Return the (X, Y) coordinate for the center point of the cell that contains the specified text.  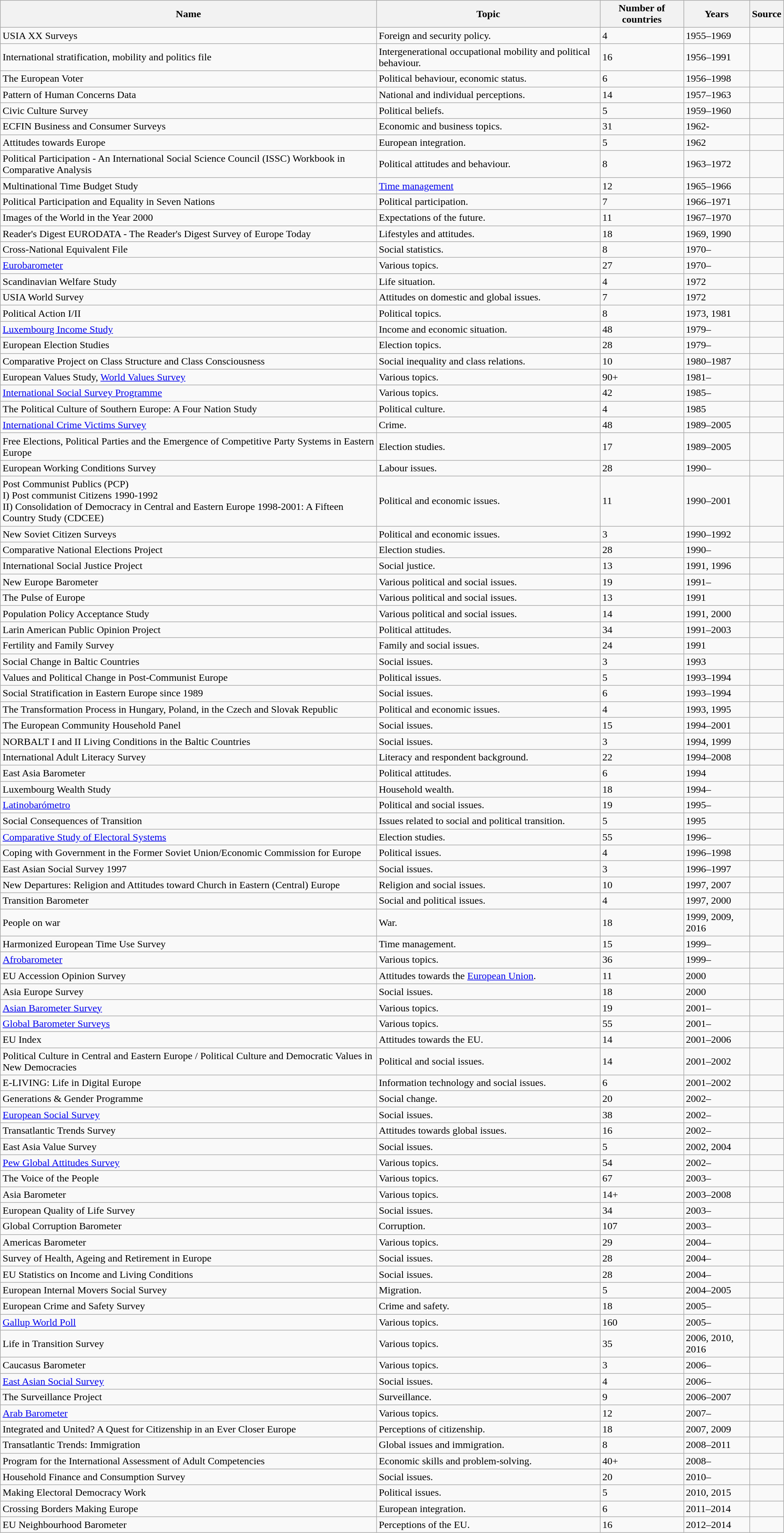
9 (642, 1397)
1973, 1981 (717, 313)
1994–2008 (717, 757)
Caucasus Barometer (188, 1365)
2010, 2015 (717, 1493)
Crime. (488, 425)
Global issues and immigration. (488, 1445)
1995 (717, 821)
International stratification, mobility and politics file (188, 57)
107 (642, 1226)
The European Community Household Panel (188, 725)
Literacy and respondent background. (488, 757)
The European Voter (188, 79)
Global Barometer Surveys (188, 1024)
Transition Barometer (188, 901)
1990–1992 (717, 534)
New Europe Barometer (188, 582)
1999, 2009, 2016 (717, 923)
1996–1998 (717, 853)
Eurobarometer (188, 266)
Economic and business topics. (488, 127)
European Social Survey (188, 1115)
1980–1987 (717, 361)
Integrated and United? A Quest for Citizenship in an Ever Closer Europe (188, 1429)
International Crime Victims Survey (188, 425)
EU Statistics on Income and Living Conditions (188, 1274)
Election topics. (488, 345)
International Social Justice Project (188, 566)
Scandinavian Welfare Study (188, 282)
38 (642, 1115)
New Soviet Citizen Surveys (188, 534)
Social inequality and class relations. (488, 361)
Political Action I/II (188, 313)
1969, 1990 (717, 233)
2007– (717, 1413)
Time management (488, 186)
ECFIN Business and Consumer Surveys (188, 127)
1985– (717, 393)
Life in Transition Survey (188, 1344)
New Departures: Religion and Attitudes toward Church in Eastern (Central) Europe (188, 885)
Coping with Government in the Former Soviet Union/Economic Commission for Europe (188, 853)
Transatlantic Trends Survey (188, 1131)
1981– (717, 377)
1991, 2000 (717, 614)
1993, 1995 (717, 709)
Surveillance. (488, 1397)
Images of the World in the Year 2000 (188, 217)
EU Index (188, 1039)
160 (642, 1322)
The Transformation Process in Hungary, Poland, in the Czech and Slovak Republic (188, 709)
Years (717, 14)
1955–1969 (717, 36)
Crime and safety. (488, 1306)
Arab Barometer (188, 1413)
Time management. (488, 944)
17 (642, 447)
Corruption. (488, 1226)
2006, 2010, 2016 (717, 1344)
Transatlantic Trends: Immigration (188, 1445)
Household wealth. (488, 789)
2007, 2009 (717, 1429)
1996– (717, 837)
Political behaviour, economic status. (488, 79)
Asian Barometer Survey (188, 1008)
1965–1966 (717, 186)
Political attitudes and behaviour. (488, 164)
1967–1970 (717, 217)
Making Electoral Democracy Work (188, 1493)
1956–1998 (717, 79)
1993 (717, 662)
East Asia Barometer (188, 773)
Labour issues. (488, 468)
Pew Global Attitudes Survey (188, 1163)
Family and social issues. (488, 646)
Issues related to social and political transition. (488, 821)
1995– (717, 805)
1997, 2007 (717, 885)
Americas Barometer (188, 1242)
Foreign and security policy. (488, 36)
People on war (188, 923)
Topic (488, 14)
Attitudes towards the European Union. (488, 976)
1994– (717, 789)
1996–1997 (717, 869)
Civic Culture Survey (188, 111)
Luxembourg Wealth Study (188, 789)
War. (488, 923)
Crossing Borders Making Europe (188, 1509)
90+ (642, 377)
NORBALT I and II Living Conditions in the Baltic Countries (188, 741)
Social Change in Baltic Countries (188, 662)
European Values Study, World Values Survey (188, 377)
Information technology and social issues. (488, 1083)
Household Finance and Consumption Survey (188, 1477)
1966–1971 (717, 202)
European Election Studies (188, 345)
Political participation. (488, 202)
European Working Conditions Survey (188, 468)
1994, 1999 (717, 741)
The Voice of the People (188, 1179)
USIA XX Surveys (188, 36)
European Quality of Life Survey (188, 1210)
Expectations of the future. (488, 217)
International Adult Literacy Survey (188, 757)
Values and Political Change in Post-Communist Europe (188, 677)
Comparative National Elections Project (188, 550)
The Surveillance Project (188, 1397)
East Asia Value Survey (188, 1147)
Political beliefs. (488, 111)
Attitudes on domestic and global issues. (488, 297)
Afrobarometer (188, 960)
24 (642, 646)
Latinobarómetro (188, 805)
East Asian Social Survey 1997 (188, 869)
Economic skills and problem-solving. (488, 1461)
Life situation. (488, 282)
Population Policy Acceptance Study (188, 614)
2003–2008 (717, 1194)
EU Neighbourhood Barometer (188, 1525)
E-LIVING: Life in Digital Europe (188, 1083)
29 (642, 1242)
Generations & Gender Programme (188, 1099)
1994–2001 (717, 725)
The Political Culture of Southern Europe: A Four Nation Study (188, 409)
1990–2001 (717, 501)
Income and economic situation. (488, 329)
2008– (717, 1461)
Gallup World Poll (188, 1322)
Cross-National Equivalent File (188, 250)
2008–2011 (717, 1445)
2011–2014 (717, 1509)
22 (642, 757)
Intergenerational occupational mobility and political behaviour. (488, 57)
27 (642, 266)
2010– (717, 1477)
1994 (717, 773)
31 (642, 127)
Reader's Digest EURODATA - The Reader's Digest Survey of Europe Today (188, 233)
36 (642, 960)
East Asian Social Survey (188, 1381)
1962- (717, 127)
Attitudes towards global issues. (488, 1131)
Program for the International Assessment of Adult Competencies (188, 1461)
Attitudes towards Europe (188, 142)
Comparative Study of Electoral Systems (188, 837)
Social statistics. (488, 250)
Source (766, 14)
Social Stratification in Eastern Europe since 1989 (188, 693)
Multinational Time Budget Study (188, 186)
2002, 2004 (717, 1147)
The Pulse of Europe (188, 598)
1962 (717, 142)
Luxembourg Income Study (188, 329)
Social and political issues. (488, 901)
European Internal Movers Social Survey (188, 1290)
35 (642, 1344)
Social justice. (488, 566)
1963–1972 (717, 164)
Political Participation - An International Social Science Council (ISSC) Workbook in Comparative Analysis (188, 164)
1959–1960 (717, 111)
International Social Survey Programme (188, 393)
1991– (717, 582)
Social change. (488, 1099)
Political topics. (488, 313)
2006–2007 (717, 1397)
Perceptions of citizenship. (488, 1429)
Attitudes towards the EU. (488, 1039)
1957–1963 (717, 95)
Migration. (488, 1290)
Asia Europe Survey (188, 992)
Social Consequences of Transition (188, 821)
Larin American Public Opinion Project (188, 630)
Free Elections, Political Parties and the Emergence of Competitive Party Systems in Eastern Europe (188, 447)
67 (642, 1179)
Name (188, 14)
1985 (717, 409)
USIA World Survey (188, 297)
Asia Barometer (188, 1194)
1997, 2000 (717, 901)
Political Participation and Equality in Seven Nations (188, 202)
42 (642, 393)
14+ (642, 1194)
Pattern of Human Concerns Data (188, 95)
40+ (642, 1461)
National and individual perceptions. (488, 95)
1991, 1996 (717, 566)
Survey of Health, Ageing and Retirement in Europe (188, 1258)
Perceptions of the EU. (488, 1525)
2004–2005 (717, 1290)
Political Culture in Central and Eastern Europe / Political Culture and Democratic Values in New Democracies (188, 1061)
Number of countries (642, 14)
54 (642, 1163)
2012–2014 (717, 1525)
Religion and social issues. (488, 885)
Harmonized European Time Use Survey (188, 944)
Fertility and Family Survey (188, 646)
Global Corruption Barometer (188, 1226)
1956–1991 (717, 57)
European Crime and Safety Survey (188, 1306)
Political culture. (488, 409)
1991–2003 (717, 630)
EU Accession Opinion Survey (188, 976)
Lifestyles and attitudes. (488, 233)
2001–2006 (717, 1039)
Comparative Project on Class Structure and Class Consciousness (188, 361)
